Return (X, Y) of the center of cell containing provided text 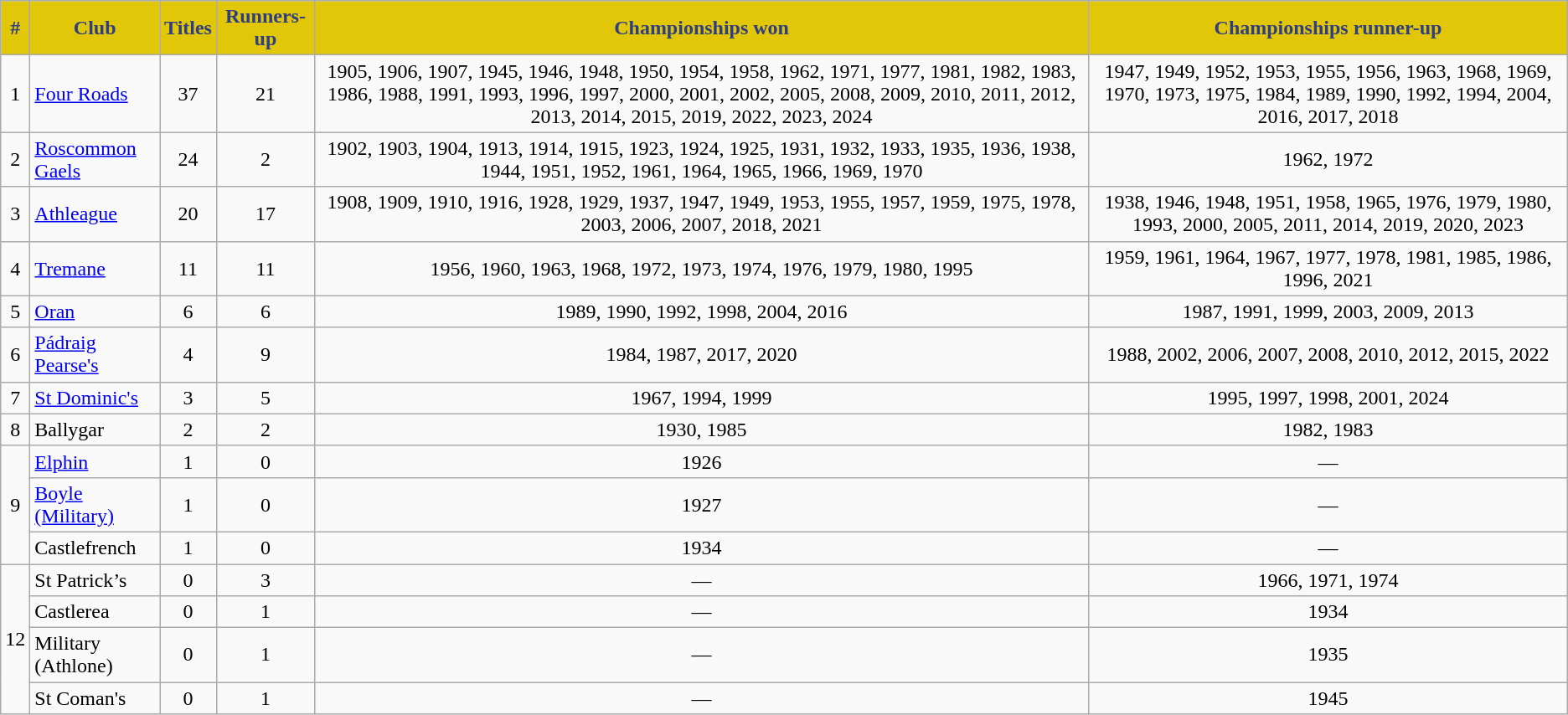
Elphin (95, 461)
Championships runner-up (1328, 28)
1945 (1328, 698)
1947, 1949, 1952, 1953, 1955, 1956, 1963, 1968, 1969, 1970, 1973, 1975, 1984, 1989, 1990, 1992, 1994, 2004, 2016, 2017, 2018 (1328, 94)
1926 (701, 461)
Ballygar (95, 430)
7 (15, 398)
Titles (188, 28)
1962, 1972 (1328, 159)
Tremane (95, 268)
17 (265, 214)
St Patrick’s (95, 580)
# (15, 28)
1938, 1946, 1948, 1951, 1958, 1965, 1976, 1979, 1980, 1993, 2000, 2005, 2011, 2014, 2019, 2020, 2023 (1328, 214)
Military (Athlone) (95, 655)
Castlerea (95, 612)
1967, 1994, 1999 (701, 398)
20 (188, 214)
1935 (1328, 655)
Club (95, 28)
Pádraig Pearse's (95, 355)
Four Roads (95, 94)
12 (15, 640)
Athleague (95, 214)
24 (188, 159)
St Coman's (95, 698)
1982, 1983 (1328, 430)
1984, 1987, 2017, 2020 (701, 355)
Oran (95, 311)
1966, 1971, 1974 (1328, 580)
21 (265, 94)
1902, 1903, 1904, 1913, 1914, 1915, 1923, 1924, 1925, 1931, 1932, 1933, 1935, 1936, 1938, 1944, 1951, 1952, 1961, 1964, 1965, 1966, 1969, 1970 (701, 159)
1988, 2002, 2006, 2007, 2008, 2010, 2012, 2015, 2022 (1328, 355)
1927 (701, 504)
1930, 1985 (701, 430)
37 (188, 94)
1995, 1997, 1998, 2001, 2024 (1328, 398)
1959, 1961, 1964, 1967, 1977, 1978, 1981, 1985, 1986, 1996, 2021 (1328, 268)
Roscommon Gaels (95, 159)
8 (15, 430)
Castlefrench (95, 548)
1908, 1909, 1910, 1916, 1928, 1929, 1937, 1947, 1949, 1953, 1955, 1957, 1959, 1975, 1978, 2003, 2006, 2007, 2018, 2021 (701, 214)
1956, 1960, 1963, 1968, 1972, 1973, 1974, 1976, 1979, 1980, 1995 (701, 268)
St Dominic's (95, 398)
1989, 1990, 1992, 1998, 2004, 2016 (701, 311)
Championships won (701, 28)
Boyle (Military) (95, 504)
Runners-up (265, 28)
1987, 1991, 1999, 2003, 2009, 2013 (1328, 311)
